Return [X, Y] of the center of cell containing provided text 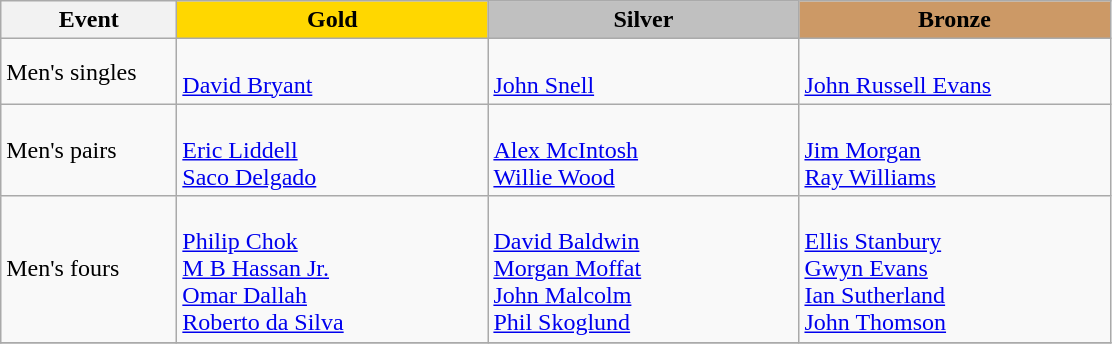
Bronze [954, 20]
Men's fours [89, 269]
Men's pairs [89, 150]
Men's singles [89, 72]
John Russell Evans [954, 72]
Ellis Stanbury Gwyn Evans Ian Sutherland John Thomson [954, 269]
Eric Liddell Saco Delgado [332, 150]
David Baldwin Morgan Moffat John Malcolm Phil Skoglund [644, 269]
Silver [644, 20]
Alex McIntosh Willie Wood [644, 150]
Gold [332, 20]
John Snell [644, 72]
Event [89, 20]
Philip Chok M B Hassan Jr. Omar Dallah Roberto da Silva [332, 269]
David Bryant [332, 72]
Jim Morgan Ray Williams [954, 150]
